From the cell containing the given text, extract its center point as [X, Y] coordinate. 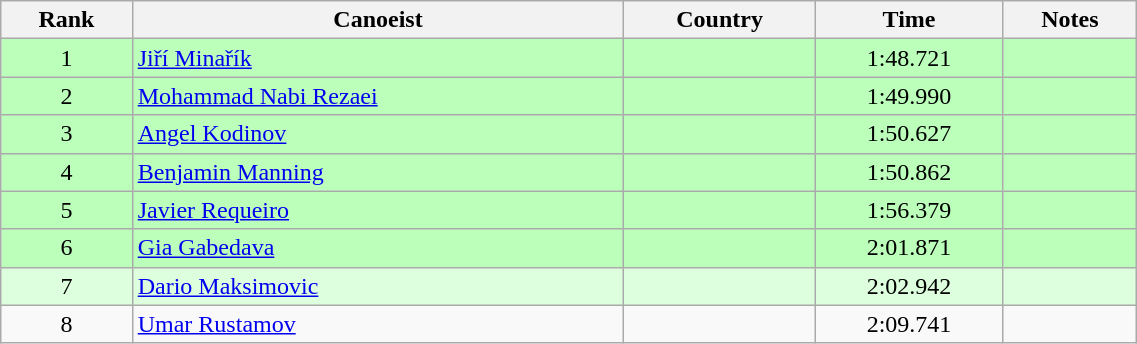
Umar Rustamov [378, 324]
Jiří Minařík [378, 58]
1 [66, 58]
5 [66, 210]
1:50.862 [909, 172]
Benjamin Manning [378, 172]
Notes [1070, 20]
1:56.379 [909, 210]
4 [66, 172]
8 [66, 324]
3 [66, 134]
1:49.990 [909, 96]
Mohammad Nabi Rezaei [378, 96]
7 [66, 286]
1:50.627 [909, 134]
Angel Kodinov [378, 134]
Javier Requeiro [378, 210]
2 [66, 96]
Dario Maksimovic [378, 286]
Canoeist [378, 20]
6 [66, 248]
2:09.741 [909, 324]
1:48.721 [909, 58]
Time [909, 20]
2:02.942 [909, 286]
2:01.871 [909, 248]
Country [720, 20]
Gia Gabedava [378, 248]
Rank [66, 20]
